Return (x, y) of the center of cell containing provided text 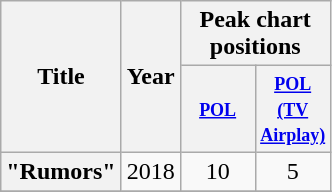
5 (292, 171)
Peak chart positions (255, 34)
Year (150, 77)
POL (218, 110)
10 (218, 171)
2018 (150, 171)
Title (61, 77)
POL (TV Airplay) (292, 110)
"Rumors" (61, 171)
